Search for the cell housing the specified text and yield its [x, y] center coordinate. 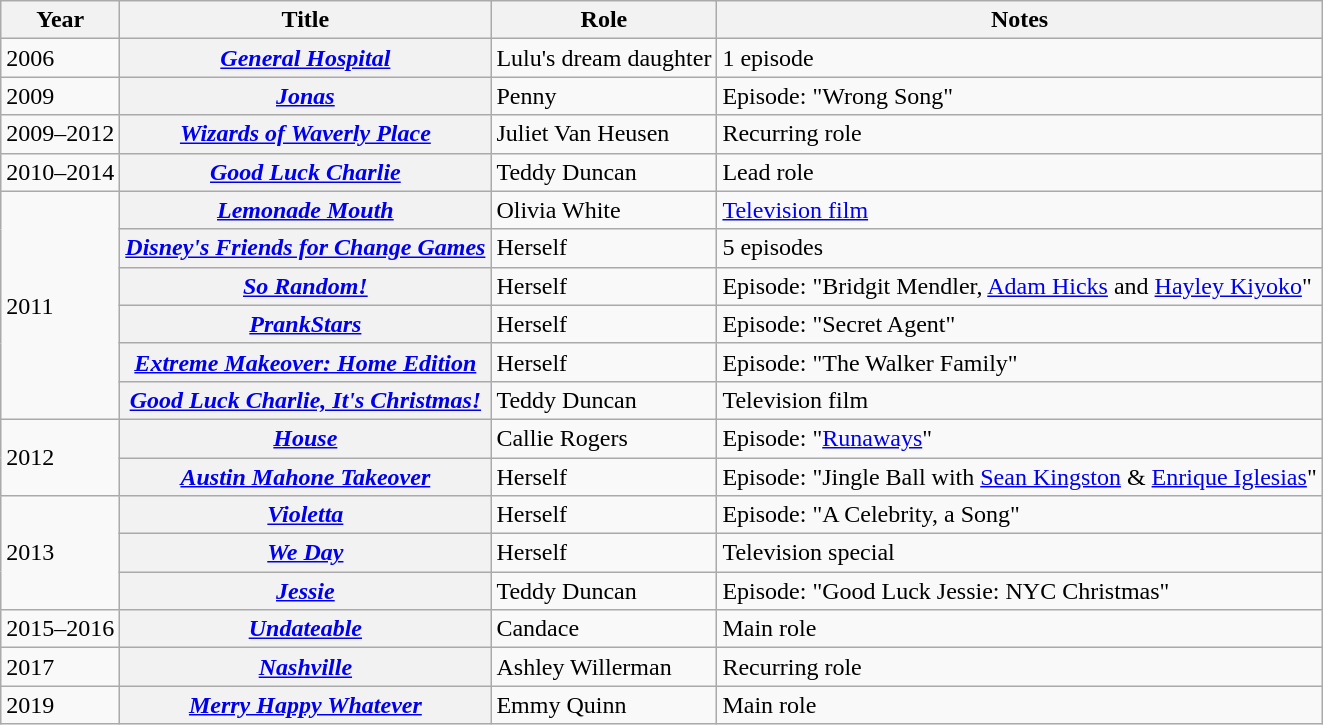
We Day [306, 553]
Extreme Makeover: Home Edition [306, 362]
Juliet Van Heusen [604, 134]
Nashville [306, 667]
Lead role [1020, 172]
Jessie [306, 591]
Episode: "Bridgit Mendler, Adam Hicks and Hayley Kiyoko" [1020, 286]
2010–2014 [60, 172]
Notes [1020, 20]
Television special [1020, 553]
Wizards of Waverly Place [306, 134]
Lulu's dream daughter [604, 58]
Episode: "Good Luck Jessie: NYC Christmas" [1020, 591]
Jonas [306, 96]
2015–2016 [60, 629]
2013 [60, 553]
Episode: "The Walker Family" [1020, 362]
Year [60, 20]
Good Luck Charlie, It's Christmas! [306, 400]
2006 [60, 58]
Penny [604, 96]
2009–2012 [60, 134]
1 episode [1020, 58]
House [306, 438]
Title [306, 20]
Episode: "Wrong Song" [1020, 96]
Lemonade Mouth [306, 210]
Disney's Friends for Change Games [306, 248]
Olivia White [604, 210]
2011 [60, 305]
Role [604, 20]
Episode: "Jingle Ball with Sean Kingston & Enrique Iglesias" [1020, 477]
2009 [60, 96]
Violetta [306, 515]
Candace [604, 629]
Good Luck Charlie [306, 172]
So Random! [306, 286]
Episode: "Runaways" [1020, 438]
2019 [60, 705]
Callie Rogers [604, 438]
PrankStars [306, 324]
Ashley Willerman [604, 667]
2017 [60, 667]
General Hospital [306, 58]
2012 [60, 457]
Austin Mahone Takeover [306, 477]
Emmy Quinn [604, 705]
Episode: "A Celebrity, a Song" [1020, 515]
5 episodes [1020, 248]
Episode: "Secret Agent" [1020, 324]
Merry Happy Whatever [306, 705]
Undateable [306, 629]
